Detect which cell encompasses the target text, then output its [X, Y] center coordinate. 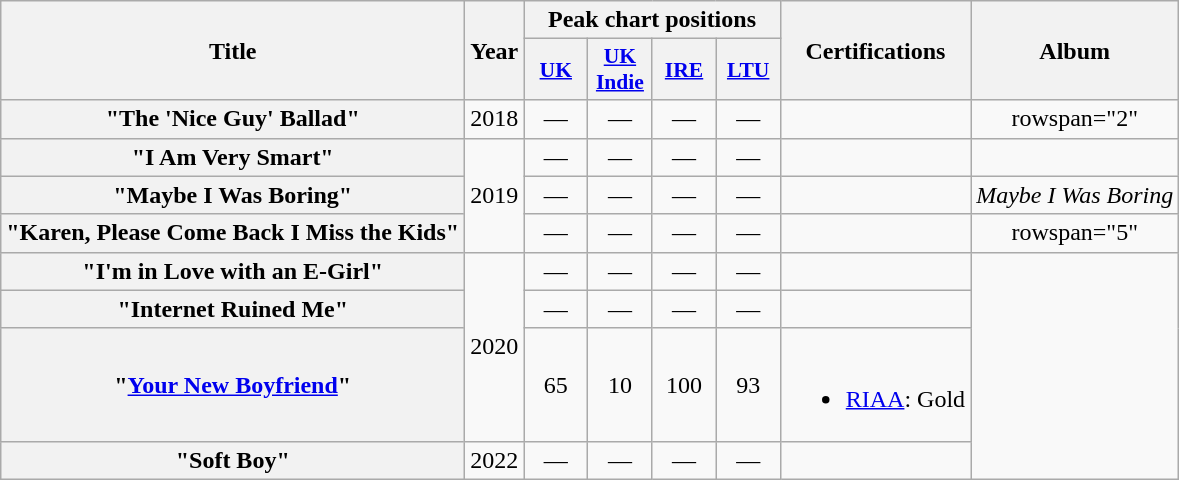
"I Am Very Smart" [233, 157]
"Internet Ruined Me" [233, 309]
Title [233, 50]
"I'm in Love with an E-Girl" [233, 271]
100 [684, 384]
"Soft Boy" [233, 460]
LTU [748, 70]
Maybe I Was Boring [1075, 195]
IRE [684, 70]
93 [748, 384]
rowspan="2" [1075, 119]
"Maybe I Was Boring" [233, 195]
RIAA: Gold [875, 384]
10 [620, 384]
UK [556, 70]
"Your New Boyfriend" [233, 384]
Peak chart positions [652, 20]
"Karen, Please Come Back I Miss the Kids" [233, 233]
65 [556, 384]
2018 [494, 119]
2022 [494, 460]
2019 [494, 195]
UK Indie [620, 70]
Year [494, 50]
rowspan="5" [1075, 233]
Album [1075, 50]
Certifications [875, 50]
"The 'Nice Guy' Ballad" [233, 119]
2020 [494, 346]
